From the cell containing the given text, extract its center point as (x, y) coordinate. 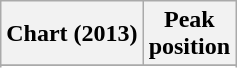
Chart (2013) (72, 34)
Peakposition (189, 34)
